Return the [X, Y] coordinate for the center point of the cell that contains the specified text.  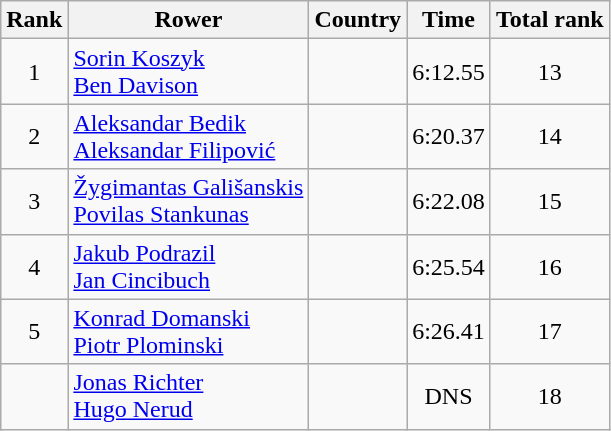
Country [358, 20]
14 [550, 136]
Jakub PodrazilJan Cincibuch [188, 266]
18 [550, 396]
Žygimantas GališanskisPovilas Stankunas [188, 202]
3 [34, 202]
13 [550, 72]
6:25.54 [449, 266]
Jonas RichterHugo Nerud [188, 396]
Total rank [550, 20]
5 [34, 332]
Rower [188, 20]
Aleksandar BedikAleksandar Filipović [188, 136]
Konrad DomanskiPiotr Plominski [188, 332]
DNS [449, 396]
2 [34, 136]
Rank [34, 20]
6:26.41 [449, 332]
Time [449, 20]
1 [34, 72]
6:22.08 [449, 202]
Sorin KoszykBen Davison [188, 72]
6:12.55 [449, 72]
6:20.37 [449, 136]
4 [34, 266]
16 [550, 266]
15 [550, 202]
17 [550, 332]
